Find where the given text appears and provide that cell's center as (X, Y) coordinate. 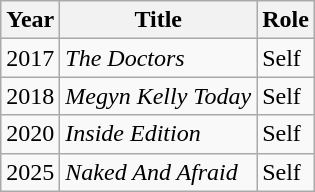
Year (30, 20)
2020 (30, 134)
2017 (30, 58)
Naked And Afraid (158, 172)
Title (158, 20)
2025 (30, 172)
2018 (30, 96)
Megyn Kelly Today (158, 96)
The Doctors (158, 58)
Inside Edition (158, 134)
Role (286, 20)
